Search for the cell housing the specified text and yield its [X, Y] center coordinate. 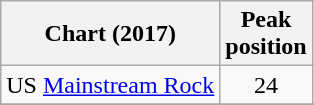
24 [266, 85]
Chart (2017) [110, 34]
US Mainstream Rock [110, 85]
Peakposition [266, 34]
